Pinpoint the cell where the given text exists, returning its [x, y] midpoint coordinate. 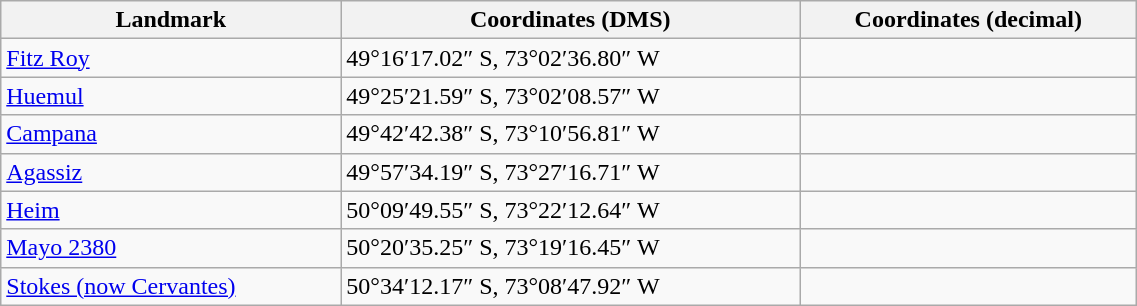
49°57′34.19″ S, 73°27′16.71″ W [570, 172]
Huemul [171, 96]
Fitz Roy [171, 58]
49°42′42.38″ S, 73°10′56.81″ W [570, 134]
49°16′17.02″ S, 73°02′36.80″ W [570, 58]
Coordinates (DMS) [570, 20]
Agassiz [171, 172]
50°34′12.17″ S, 73°08′47.92″ W [570, 286]
50°20′35.25″ S, 73°19′16.45″ W [570, 248]
50°09′49.55″ S, 73°22′12.64″ W [570, 210]
Campana [171, 134]
Stokes (now Cervantes) [171, 286]
Coordinates (decimal) [968, 20]
Landmark [171, 20]
Heim [171, 210]
Mayo 2380 [171, 248]
49°25′21.59″ S, 73°02′08.57″ W [570, 96]
